Detect which cell encompasses the target text, then output its [x, y] center coordinate. 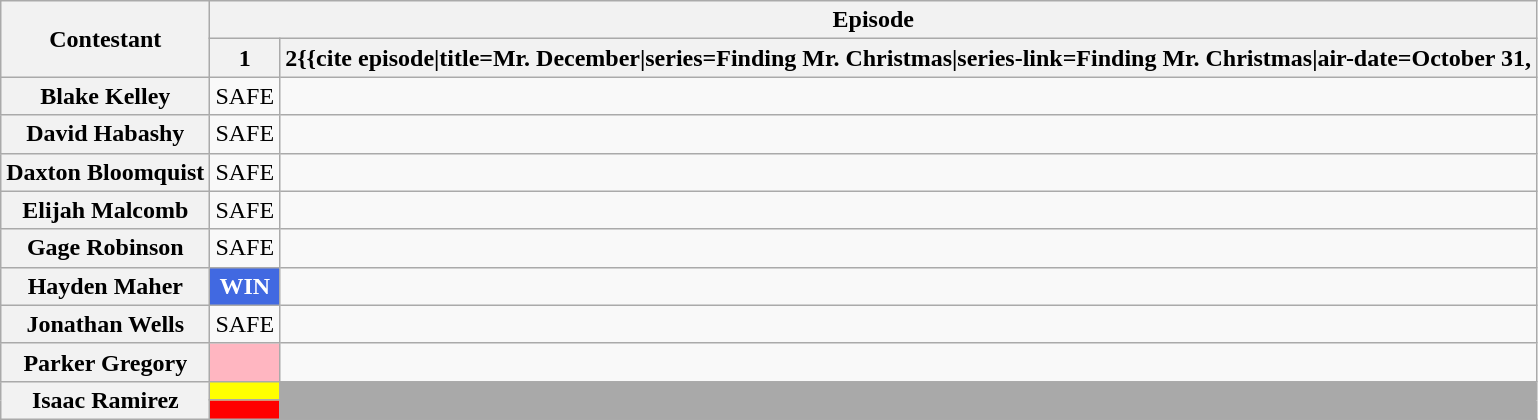
Episode [874, 20]
Daxton Bloomquist [106, 172]
Elijah Malcomb [106, 210]
1 [245, 58]
WIN [245, 286]
Gage Robinson [106, 248]
Jonathan Wells [106, 324]
2{{cite episode|title=Mr. December|series=Finding Mr. Christmas|series-link=Finding Mr. Christmas|air-date=October 31, [908, 58]
Blake Kelley [106, 96]
Parker Gregory [106, 362]
David Habashy [106, 134]
Contestant [106, 39]
Hayden Maher [106, 286]
Isaac Ramirez [106, 400]
